Find where the given text appears and provide that cell's center as [X, Y] coordinate. 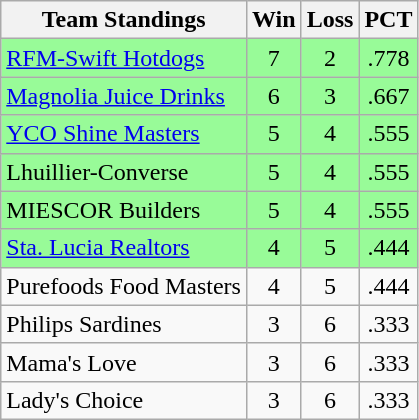
.667 [388, 96]
Magnolia Juice Drinks [124, 96]
2 [330, 58]
Team Standings [124, 20]
YCO Shine Masters [124, 134]
Mama's Love [124, 362]
RFM-Swift Hotdogs [124, 58]
PCT [388, 20]
Lady's Choice [124, 400]
Lhuillier-Converse [124, 172]
Philips Sardines [124, 324]
Sta. Lucia Realtors [124, 248]
.778 [388, 58]
Win [274, 20]
7 [274, 58]
MIESCOR Builders [124, 210]
Loss [330, 20]
Purefoods Food Masters [124, 286]
